Return the (X, Y) coordinate for the center point of the cell that contains the specified text.  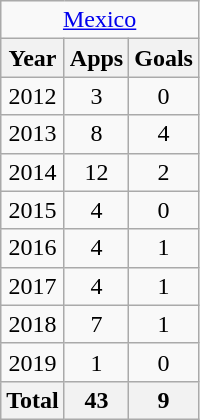
9 (164, 400)
Apps (96, 58)
2013 (33, 134)
3 (96, 96)
Mexico (100, 20)
2 (164, 172)
2015 (33, 210)
Total (33, 400)
Goals (164, 58)
2019 (33, 362)
2018 (33, 324)
43 (96, 400)
2016 (33, 248)
8 (96, 134)
12 (96, 172)
7 (96, 324)
2017 (33, 286)
Year (33, 58)
2012 (33, 96)
2014 (33, 172)
